Output the [X, Y] coordinate of the center of the cell containing the given text.  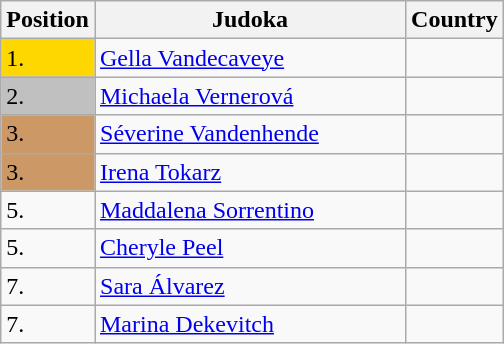
Marina Dekevitch [250, 324]
1. [48, 58]
Maddalena Sorrentino [250, 210]
Sara Álvarez [250, 286]
Position [48, 20]
Séverine Vandenhende [250, 134]
Country [455, 20]
Irena Tokarz [250, 172]
Judoka [250, 20]
Gella Vandecaveye [250, 58]
Cheryle Peel [250, 248]
Michaela Vernerová [250, 96]
2. [48, 96]
